Extract the [X, Y] coordinate from the center of the cell holding the provided text.  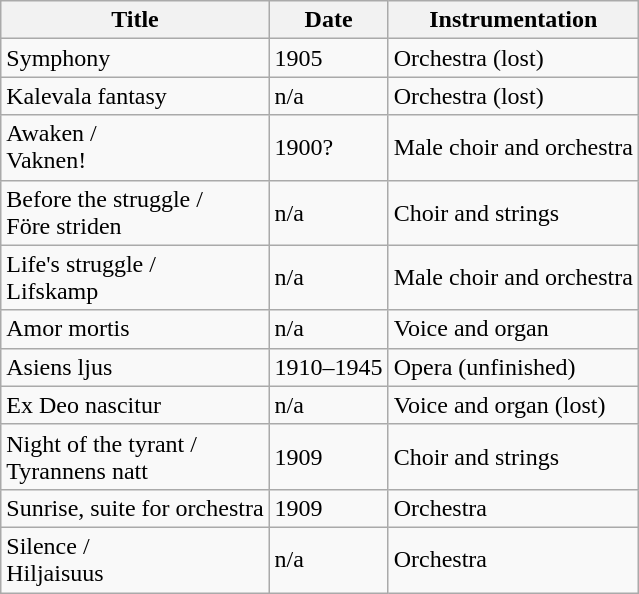
Title [135, 20]
Awaken / Vaknen! [135, 148]
Symphony [135, 58]
Opera (unfinished) [513, 367]
Sunrise, suite for orchestra [135, 508]
Silence / Hiljaisuus [135, 560]
1900? [328, 148]
Instrumentation [513, 20]
1905 [328, 58]
Date [328, 20]
Life's struggle / Lifskamp [135, 278]
1910–1945 [328, 367]
Amor mortis [135, 329]
Voice and organ [513, 329]
Night of the tyrant /Tyrannens natt [135, 456]
Kalevala fantasy [135, 96]
Asiens ljus [135, 367]
Ex Deo nascitur [135, 405]
Before the struggle / Före striden [135, 212]
Voice and organ (lost) [513, 405]
